Determine the (x, y) coordinate at the center of the cell enclosing the given text.  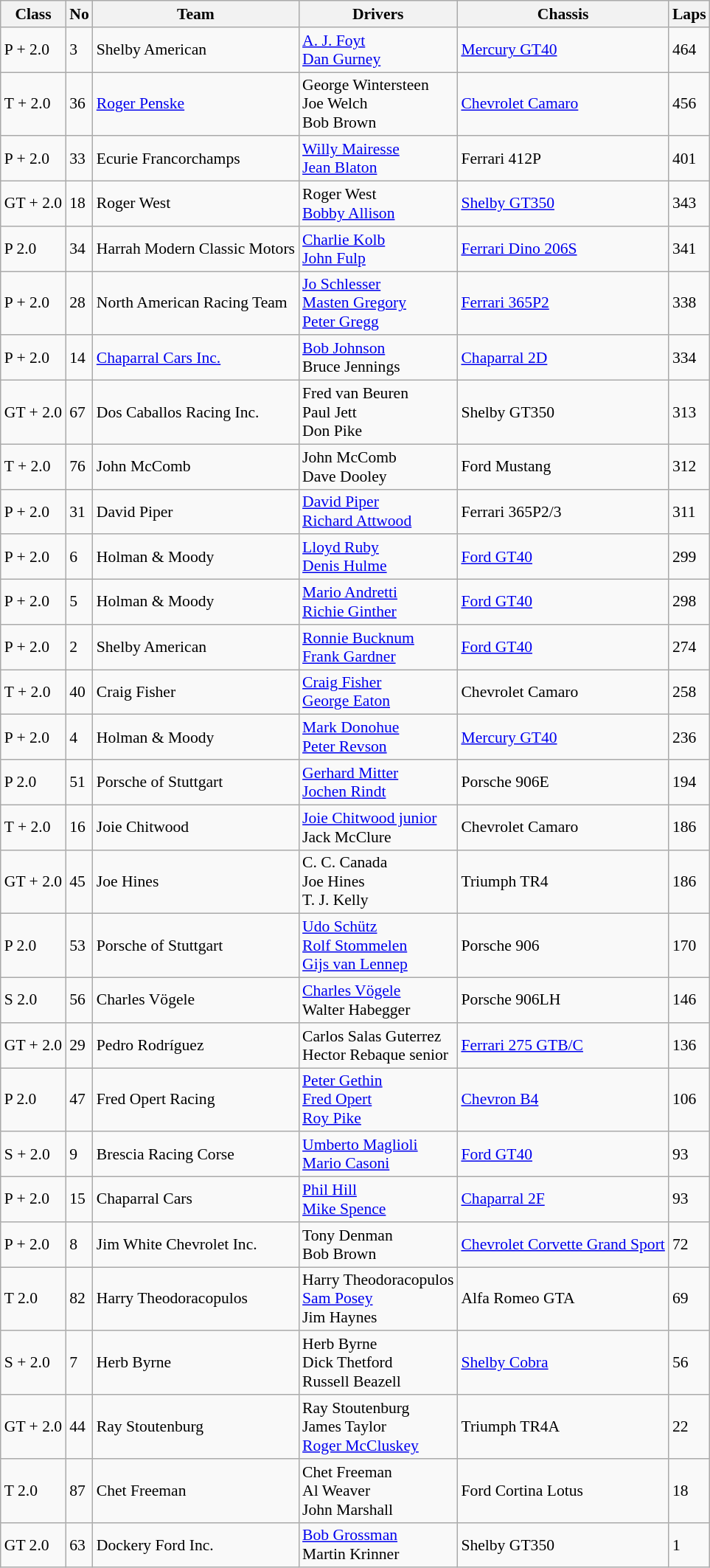
Triumph TR4 (563, 882)
299 (689, 558)
9 (80, 1155)
Ray Stoutenburg (196, 1426)
Team (196, 14)
David Piper Richard Attwood (377, 512)
Porsche 906E (563, 782)
14 (80, 358)
S 2.0 (33, 1000)
Harrah Modern Classic Motors (196, 249)
464 (689, 50)
Herb Byrne (196, 1363)
Ferrari 365P2 (563, 304)
Mario Andretti Richie Ginther (377, 602)
A. J. Foyt Dan Gurney (377, 50)
Pedro Rodríguez (196, 1046)
Class (33, 14)
3 (80, 50)
274 (689, 648)
Porsche 906 (563, 946)
47 (80, 1100)
Ray Stoutenburg James Taylor Roger McCluskey (377, 1426)
Harry Theodoracopulos Sam Posey Jim Haynes (377, 1300)
4 (80, 738)
22 (689, 1426)
North American Racing Team (196, 304)
Chevrolet Corvette Grand Sport (563, 1245)
Harry Theodoracopulos (196, 1300)
67 (80, 413)
36 (80, 105)
16 (80, 828)
Ferrari Dino 206S (563, 249)
334 (689, 358)
63 (80, 1544)
40 (80, 692)
Charles Vögele (196, 1000)
341 (689, 249)
Peter Gethin Fred Opert Roy Pike (377, 1100)
Chet Freeman Al Weaver John Marshall (377, 1491)
Dockery Ford Inc. (196, 1544)
5 (80, 602)
Carlos Salas Guterrez Hector Rebaque senior (377, 1046)
Umberto Maglioli Mario Casoni (377, 1155)
John McComb (196, 466)
8 (80, 1245)
106 (689, 1100)
Alfa Romeo GTA (563, 1300)
401 (689, 159)
312 (689, 466)
GT 2.0 (33, 1544)
C. C. Canada Joe Hines T. J. Kelly (377, 882)
Drivers (377, 14)
Udo Schütz Rolf Stommelen Gijs van Lennep (377, 946)
John McComb Dave Dooley (377, 466)
236 (689, 738)
72 (689, 1245)
Lloyd Ruby Denis Hulme (377, 558)
Ford Cortina Lotus (563, 1491)
343 (689, 204)
313 (689, 413)
Herb Byrne Dick Thetford Russell Beazell (377, 1363)
53 (80, 946)
Joie Chitwood (196, 828)
Joie Chitwood junior Jack McClure (377, 828)
Brescia Racing Corse (196, 1155)
Bob Johnson Bruce Jennings (377, 358)
45 (80, 882)
1 (689, 1544)
7 (80, 1363)
Joe Hines (196, 882)
44 (80, 1426)
33 (80, 159)
Roger West (196, 204)
Chet Freeman (196, 1491)
Chaparral 2D (563, 358)
258 (689, 692)
Chaparral Cars Inc. (196, 358)
76 (80, 466)
Chassis (563, 14)
Ecurie Francorchamps (196, 159)
Fred Opert Racing (196, 1100)
Fred van Beuren Paul Jett Don Pike (377, 413)
6 (80, 558)
No (80, 14)
311 (689, 512)
Porsche 906LH (563, 1000)
28 (80, 304)
15 (80, 1199)
Charles Vögele Walter Habegger (377, 1000)
31 (80, 512)
Ferrari 365P2/3 (563, 512)
82 (80, 1300)
Chaparral 2F (563, 1199)
Chevron B4 (563, 1100)
338 (689, 304)
87 (80, 1491)
Phil Hill Mike Spence (377, 1199)
Chaparral Cars (196, 1199)
David Piper (196, 512)
146 (689, 1000)
34 (80, 249)
51 (80, 782)
69 (689, 1300)
Bob Grossman Martin Krinner (377, 1544)
Gerhard Mitter Jochen Rindt (377, 782)
194 (689, 782)
2 (80, 648)
Ferrari 275 GTB/C (563, 1046)
298 (689, 602)
Mark Donohue Peter Revson (377, 738)
Dos Caballos Racing Inc. (196, 413)
Jo Schlesser Masten Gregory Peter Gregg (377, 304)
Triumph TR4A (563, 1426)
Tony Denman Bob Brown (377, 1245)
Laps (689, 14)
George Wintersteen Joe Welch Bob Brown (377, 105)
Ford Mustang (563, 466)
Craig Fisher (196, 692)
Jim White Chevrolet Inc. (196, 1245)
456 (689, 105)
Roger Penske (196, 105)
29 (80, 1046)
Roger West Bobby Allison (377, 204)
Ronnie Bucknum Frank Gardner (377, 648)
Willy Mairesse Jean Blaton (377, 159)
Ferrari 412P (563, 159)
136 (689, 1046)
170 (689, 946)
Craig Fisher George Eaton (377, 692)
Charlie Kolb John Fulp (377, 249)
Shelby Cobra (563, 1363)
